Detect which cell encompasses the target text, then output its (X, Y) center coordinate. 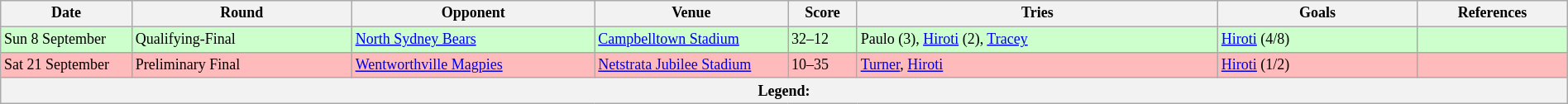
10–35 (823, 64)
Qualifying-Final (241, 40)
Sun 8 September (66, 40)
Score (823, 13)
Tries (1037, 13)
Campbelltown Stadium (691, 40)
Hiroti (4/8) (1318, 40)
Turner, Hiroti (1037, 64)
Hiroti (1/2) (1318, 64)
References (1493, 13)
Opponent (473, 13)
North Sydney Bears (473, 40)
Sat 21 September (66, 64)
Preliminary Final (241, 64)
Venue (691, 13)
Date (66, 13)
Paulo (3), Hiroti (2), Tracey (1037, 40)
32–12 (823, 40)
Round (241, 13)
Wentworthville Magpies (473, 64)
Netstrata Jubilee Stadium (691, 64)
Goals (1318, 13)
Legend: (784, 91)
